Output the [X, Y] coordinate of the center of the cell containing the given text.  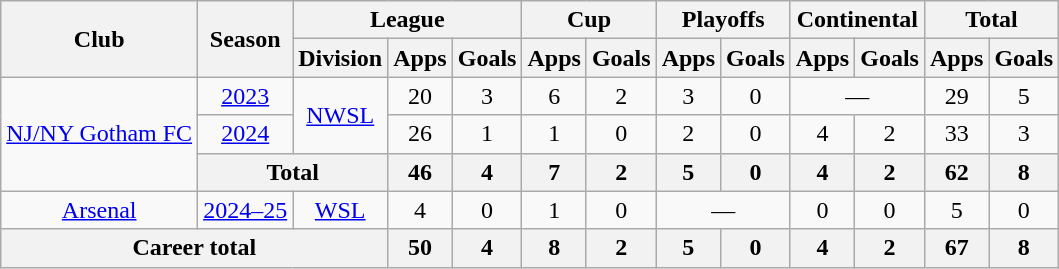
46 [420, 172]
Cup [589, 20]
Arsenal [100, 210]
2023 [246, 96]
League [408, 20]
50 [420, 248]
Club [100, 39]
7 [554, 172]
2024–25 [246, 210]
Career total [194, 248]
Playoffs [723, 20]
26 [420, 134]
6 [554, 96]
20 [420, 96]
Continental [857, 20]
33 [956, 134]
62 [956, 172]
29 [956, 96]
NJ/NY Gotham FC [100, 134]
NWSL [340, 115]
Season [246, 39]
2024 [246, 134]
Division [340, 58]
67 [956, 248]
WSL [340, 210]
